Pinpoint the cell where the given text exists, returning its (x, y) midpoint coordinate. 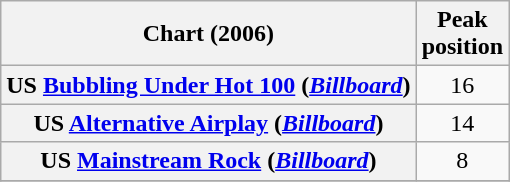
16 (462, 85)
US Bubbling Under Hot 100 (Billboard) (208, 85)
8 (462, 161)
US Mainstream Rock (Billboard) (208, 161)
US Alternative Airplay (Billboard) (208, 123)
Peakposition (462, 34)
Chart (2006) (208, 34)
14 (462, 123)
